Pinpoint the cell where the given text exists, returning its [X, Y] midpoint coordinate. 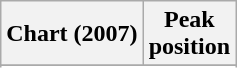
Chart (2007) [72, 34]
Peakposition [189, 34]
